Determine the [X, Y] coordinate at the center of the cell enclosing the given text.  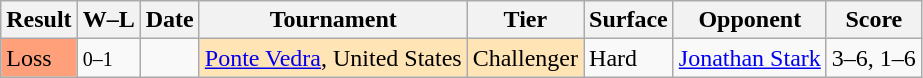
Tier [525, 20]
Tournament [333, 20]
Ponte Vedra, United States [333, 58]
Challenger [525, 58]
Opponent [750, 20]
W–L [108, 20]
0–1 [108, 58]
Hard [629, 58]
Jonathan Stark [750, 58]
Date [170, 20]
Score [874, 20]
Surface [629, 20]
Loss [39, 58]
3–6, 1–6 [874, 58]
Result [39, 20]
